Locate the cell with the specified text and output its [X, Y] center coordinate. 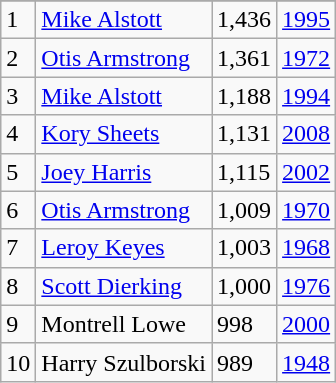
1994 [306, 96]
1,361 [244, 58]
1995 [306, 20]
7 [18, 248]
6 [18, 210]
10 [18, 362]
2 [18, 58]
1968 [306, 248]
Scott Dierking [124, 286]
3 [18, 96]
8 [18, 286]
1,188 [244, 96]
998 [244, 324]
Kory Sheets [124, 134]
2008 [306, 134]
Leroy Keyes [124, 248]
989 [244, 362]
1,115 [244, 172]
1,000 [244, 286]
9 [18, 324]
1976 [306, 286]
1948 [306, 362]
Joey Harris [124, 172]
1972 [306, 58]
2002 [306, 172]
1,009 [244, 210]
1,131 [244, 134]
1 [18, 20]
1970 [306, 210]
2000 [306, 324]
Montrell Lowe [124, 324]
5 [18, 172]
1,436 [244, 20]
4 [18, 134]
1,003 [244, 248]
Harry Szulborski [124, 362]
